Extract the [X, Y] coordinate from the center of the cell holding the provided text.  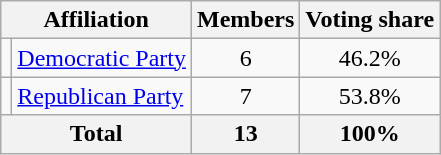
Republican Party [102, 96]
13 [245, 134]
Members [245, 20]
46.2% [370, 58]
100% [370, 134]
Affiliation [96, 20]
53.8% [370, 96]
Democratic Party [102, 58]
Total [96, 134]
Voting share [370, 20]
7 [245, 96]
6 [245, 58]
